From the cell containing the given text, extract its center point as (x, y) coordinate. 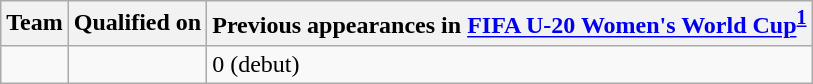
Previous appearances in FIFA U-20 Women's World Cup1 (510, 24)
0 (debut) (510, 64)
Team (35, 24)
Qualified on (137, 24)
